Provide the (X, Y) coordinate of the cell's center where the given text is located.  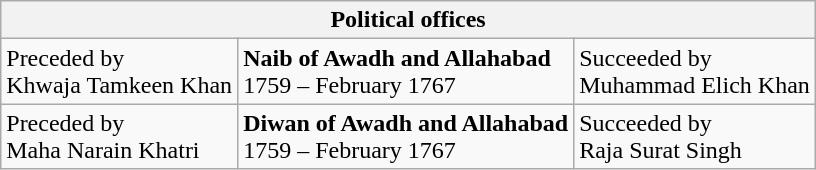
Succeeded byRaja Surat Singh (695, 136)
Diwan of Awadh and Allahabad1759 – February 1767 (406, 136)
Preceded byMaha Narain Khatri (120, 136)
Naib of Awadh and Allahabad1759 – February 1767 (406, 72)
Succeeded byMuhammad Elich Khan (695, 72)
Preceded byKhwaja Tamkeen Khan (120, 72)
Political offices (408, 20)
